Scan for the cell matching the given text and deliver its (x, y) coordinate at center. 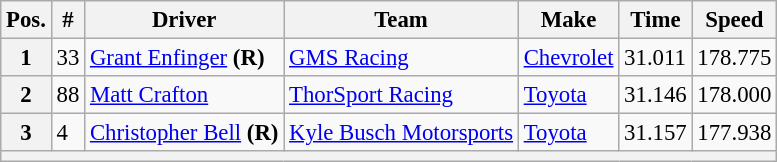
Team (402, 20)
4 (68, 133)
Kyle Busch Motorsports (402, 133)
Make (568, 20)
Driver (184, 20)
Time (656, 20)
Matt Crafton (184, 95)
ThorSport Racing (402, 95)
1 (26, 58)
Pos. (26, 20)
178.775 (734, 58)
GMS Racing (402, 58)
Grant Enfinger (R) (184, 58)
31.146 (656, 95)
88 (68, 95)
3 (26, 133)
177.938 (734, 133)
Chevrolet (568, 58)
31.157 (656, 133)
Speed (734, 20)
31.011 (656, 58)
33 (68, 58)
# (68, 20)
178.000 (734, 95)
2 (26, 95)
Christopher Bell (R) (184, 133)
